Pinpoint the cell where the given text exists, returning its (X, Y) midpoint coordinate. 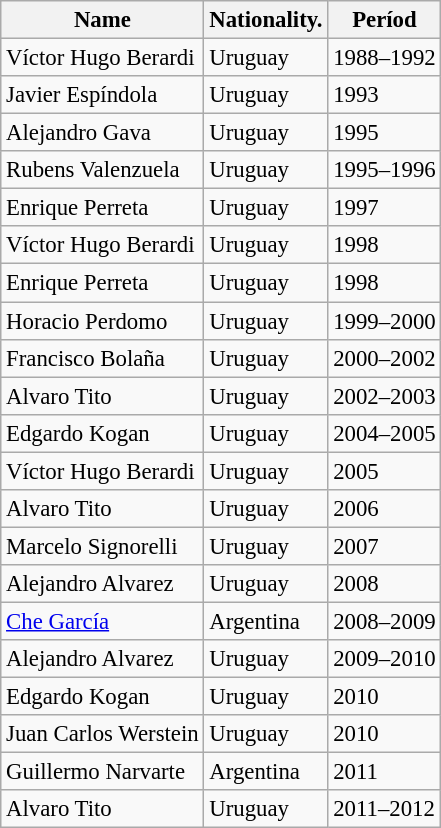
Guillermo Narvarte (102, 772)
Alejandro Gava (102, 133)
Francisco Bolaña (102, 358)
2009–2010 (384, 659)
2005 (384, 471)
2008 (384, 584)
2004–2005 (384, 433)
Name (102, 20)
Marcelo Signorelli (102, 546)
2006 (384, 509)
2002–2003 (384, 396)
2011–2012 (384, 809)
1988–1992 (384, 58)
2008–2009 (384, 621)
2000–2002 (384, 358)
1995–1996 (384, 170)
Períod (384, 20)
Rubens Valenzuela (102, 170)
1993 (384, 95)
Juan Carlos Werstein (102, 734)
1995 (384, 133)
Che García (102, 621)
2011 (384, 772)
2007 (384, 546)
Javier Espíndola (102, 95)
1997 (384, 208)
Nationality. (266, 20)
1999–2000 (384, 321)
Horacio Perdomo (102, 321)
